Determine the [x, y] coordinate at the center of the cell enclosing the given text.  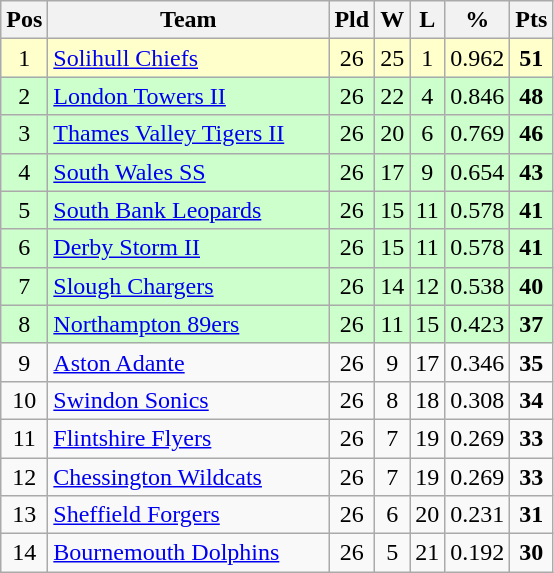
0.423 [478, 324]
31 [532, 515]
43 [532, 172]
Aston Adante [188, 362]
34 [532, 400]
48 [532, 96]
0.192 [478, 553]
18 [428, 400]
0.654 [478, 172]
W [392, 20]
0.346 [478, 362]
Bournemouth Dolphins [188, 553]
0.769 [478, 134]
35 [532, 362]
Team [188, 20]
South Bank Leopards [188, 210]
13 [24, 515]
2 [24, 96]
Northampton 89ers [188, 324]
21 [428, 553]
0.231 [478, 515]
46 [532, 134]
Slough Chargers [188, 286]
% [478, 20]
L [428, 20]
51 [532, 58]
Derby Storm II [188, 248]
London Towers II [188, 96]
0.308 [478, 400]
Flintshire Flyers [188, 438]
Solihull Chiefs [188, 58]
37 [532, 324]
South Wales SS [188, 172]
0.538 [478, 286]
Pld [352, 20]
Sheffield Forgers [188, 515]
30 [532, 553]
0.846 [478, 96]
3 [24, 134]
Swindon Sonics [188, 400]
Thames Valley Tigers II [188, 134]
0.962 [478, 58]
40 [532, 286]
10 [24, 400]
Pos [24, 20]
Pts [532, 20]
25 [392, 58]
Chessington Wildcats [188, 477]
22 [392, 96]
